Provide the [X, Y] coordinate of the cell's center where the given text is located.  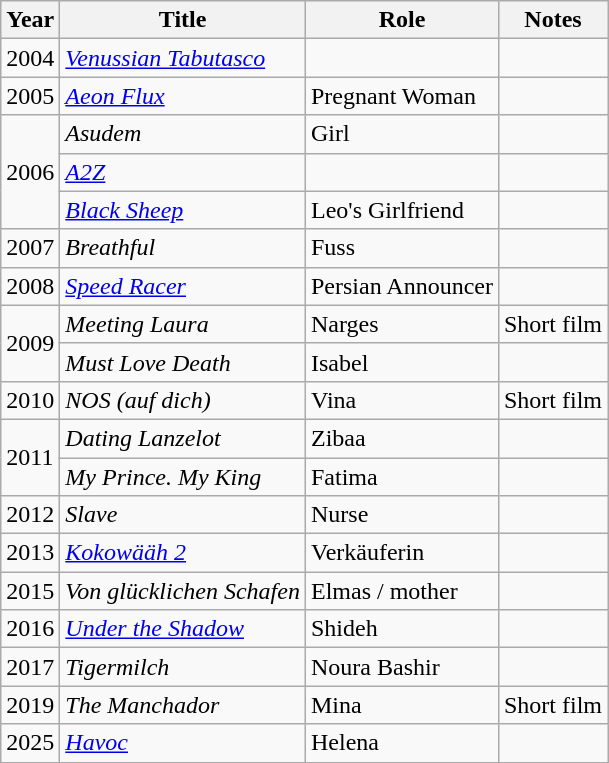
2009 [30, 343]
2016 [30, 629]
Isabel [402, 362]
2007 [30, 248]
Verkäuferin [402, 553]
Notes [552, 20]
Tigermilch [183, 667]
Noura Bashir [402, 667]
Fatima [402, 477]
Asudem [183, 134]
2006 [30, 172]
2012 [30, 515]
Leo's Girlfriend [402, 210]
Havoc [183, 743]
Dating Lanzelot [183, 438]
Narges [402, 324]
Fuss [402, 248]
Vina [402, 400]
Role [402, 20]
Von glücklichen Schafen [183, 591]
2017 [30, 667]
2010 [30, 400]
Title [183, 20]
Nurse [402, 515]
Year [30, 20]
Slave [183, 515]
2015 [30, 591]
2019 [30, 705]
Under the Shadow [183, 629]
My Prince. My King [183, 477]
Pregnant Woman [402, 96]
NOS (auf dich) [183, 400]
A2Z [183, 172]
2011 [30, 457]
Meeting Laura [183, 324]
The Manchador [183, 705]
Must Love Death [183, 362]
2004 [30, 58]
2005 [30, 96]
Zibaa [402, 438]
Shideh [402, 629]
Kokowääh 2 [183, 553]
Persian Announcer [402, 286]
Black Sheep [183, 210]
2008 [30, 286]
Mina [402, 705]
Girl [402, 134]
Venussian Tabutasco [183, 58]
Speed Racer [183, 286]
2025 [30, 743]
Breathful [183, 248]
2013 [30, 553]
Elmas / mother [402, 591]
Helena [402, 743]
Aeon Flux [183, 96]
